Capture the cell that displays the provided text and extract its (x, y) central coordinate. 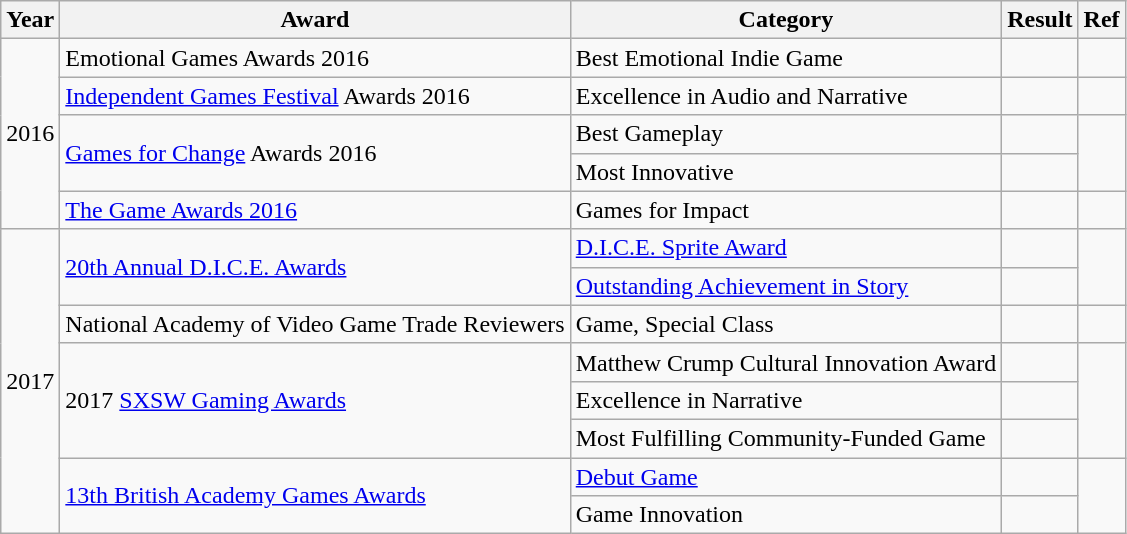
The Game Awards 2016 (315, 210)
Excellence in Audio and Narrative (786, 96)
Independent Games Festival Awards 2016 (315, 96)
Games for Impact (786, 210)
Ref (1102, 20)
Award (315, 20)
2016 (30, 134)
Games for Change Awards 2016 (315, 153)
2017 SXSW Gaming Awards (315, 400)
Best Gameplay (786, 134)
Category (786, 20)
13th British Academy Games Awards (315, 496)
Most Fulfilling Community-Funded Game (786, 438)
Matthew Crump Cultural Innovation Award (786, 362)
D.I.C.E. Sprite Award (786, 248)
2017 (30, 381)
Year (30, 20)
Game Innovation (786, 515)
Outstanding Achievement in Story (786, 286)
Most Innovative (786, 172)
20th Annual D.I.C.E. Awards (315, 267)
Result (1040, 20)
Debut Game (786, 477)
Best Emotional Indie Game (786, 58)
National Academy of Video Game Trade Reviewers (315, 324)
Excellence in Narrative (786, 400)
Game, Special Class (786, 324)
Emotional Games Awards 2016 (315, 58)
